Search for the cell housing the specified text and yield its [X, Y] center coordinate. 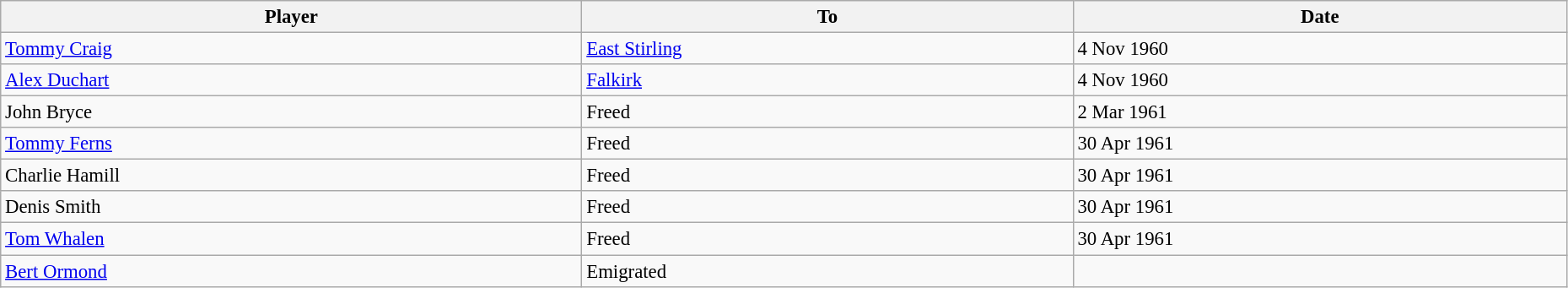
To [827, 17]
Alex Duchart [292, 80]
2 Mar 1961 [1319, 112]
Tommy Craig [292, 49]
John Bryce [292, 112]
Charlie Hamill [292, 176]
Tom Whalen [292, 239]
Denis Smith [292, 207]
Player [292, 17]
Date [1319, 17]
East Stirling [827, 49]
Bert Ormond [292, 271]
Falkirk [827, 80]
Tommy Ferns [292, 144]
Emigrated [827, 271]
